For the text-containing cell, return its midpoint in [x, y] coordinate format. 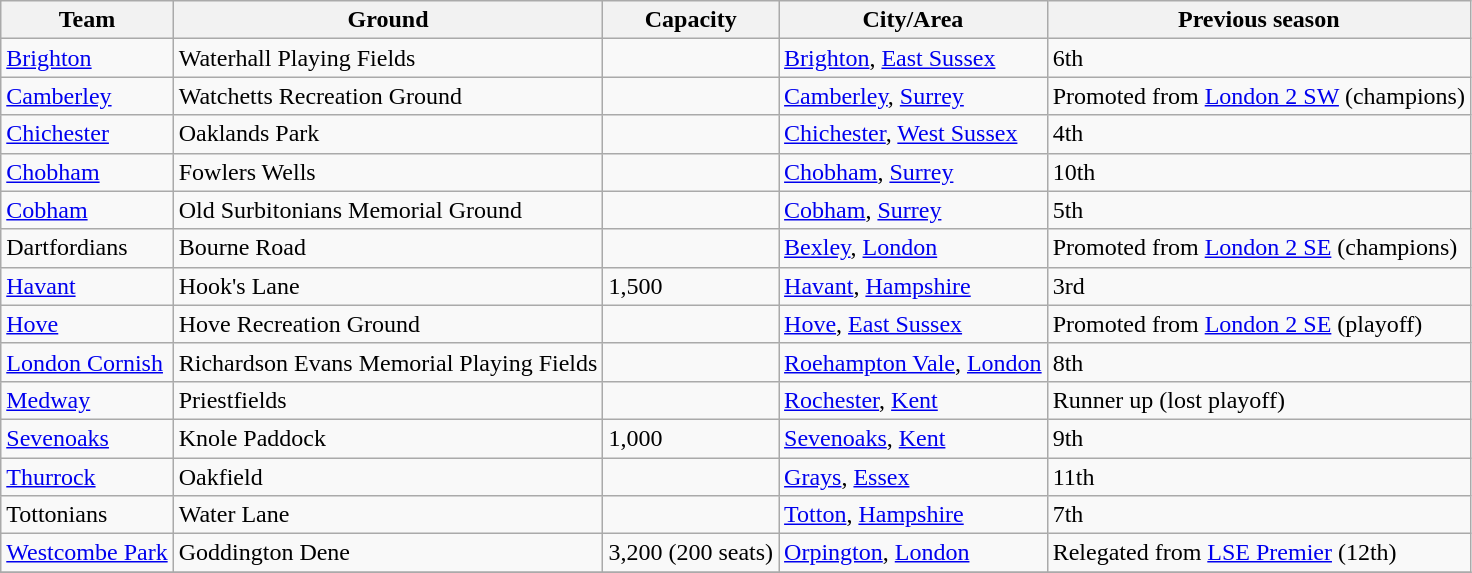
London Cornish [87, 362]
Havant [87, 286]
3,200 (200 seats) [691, 553]
Oaklands Park [388, 134]
City/Area [914, 20]
Hook's Lane [388, 286]
Relegated from LSE Premier (12th) [1258, 553]
Richardson Evans Memorial Playing Fields [388, 362]
Hove [87, 324]
Dartfordians [87, 248]
Ground [388, 20]
9th [1258, 438]
Thurrock [87, 477]
4th [1258, 134]
Goddington Dene [388, 553]
Fowlers Wells [388, 172]
Totton, Hampshire [914, 515]
Team [87, 20]
8th [1258, 362]
6th [1258, 58]
11th [1258, 477]
Rochester, Kent [914, 400]
Bourne Road [388, 248]
1,000 [691, 438]
Waterhall Playing Fields [388, 58]
Chobham [87, 172]
Sevenoaks [87, 438]
Brighton [87, 58]
Camberley [87, 96]
Camberley, Surrey [914, 96]
Knole Paddock [388, 438]
1,500 [691, 286]
10th [1258, 172]
5th [1258, 210]
Priestfields [388, 400]
Promoted from London 2 SE (playoff) [1258, 324]
7th [1258, 515]
Brighton, East Sussex [914, 58]
Hove, East Sussex [914, 324]
Tottonians [87, 515]
3rd [1258, 286]
Promoted from London 2 SW (champions) [1258, 96]
Medway [87, 400]
Westcombe Park [87, 553]
Bexley, London [914, 248]
Chobham, Surrey [914, 172]
Capacity [691, 20]
Sevenoaks, Kent [914, 438]
Chichester, West Sussex [914, 134]
Water Lane [388, 515]
Oakfield [388, 477]
Chichester [87, 134]
Old Surbitonians Memorial Ground [388, 210]
Orpington, London [914, 553]
Runner up (lost playoff) [1258, 400]
Havant, Hampshire [914, 286]
Grays, Essex [914, 477]
Watchetts Recreation Ground [388, 96]
Hove Recreation Ground [388, 324]
Cobham, Surrey [914, 210]
Previous season [1258, 20]
Promoted from London 2 SE (champions) [1258, 248]
Roehampton Vale, London [914, 362]
Cobham [87, 210]
